Output the (x, y) coordinate of the center of the cell containing the given text.  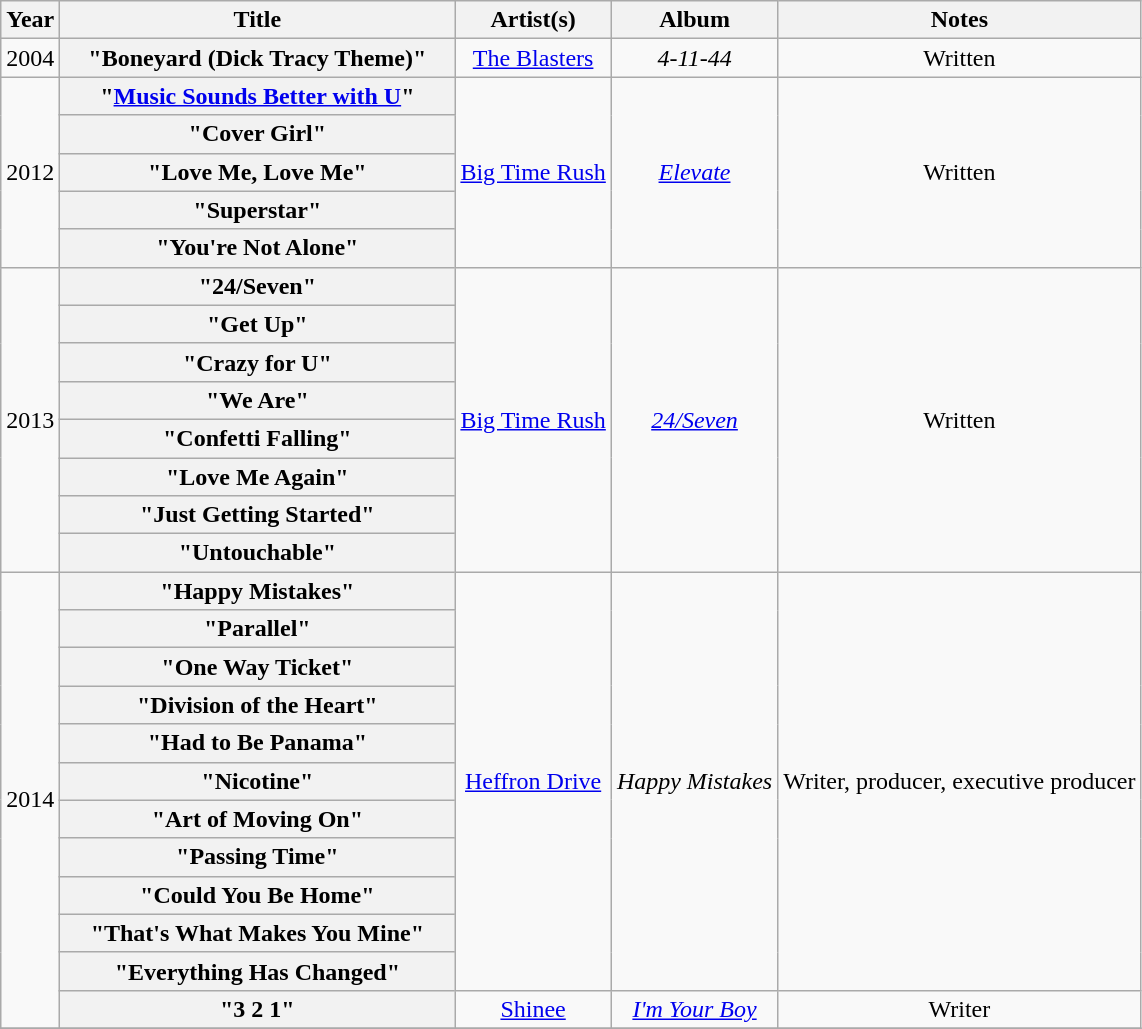
"Untouchable" (258, 553)
Artist(s) (533, 20)
2014 (30, 800)
"Music Sounds Better with U" (258, 96)
"Art of Moving On" (258, 819)
Notes (960, 20)
"Could You Be Home" (258, 895)
24/Seven (694, 419)
"Boneyard (Dick Tracy Theme)" (258, 58)
"Get Up" (258, 324)
Title (258, 20)
2004 (30, 58)
"One Way Ticket" (258, 667)
2013 (30, 419)
"Superstar" (258, 210)
"Passing Time" (258, 857)
The Blasters (533, 58)
"Nicotine" (258, 781)
Year (30, 20)
Album (694, 20)
"Love Me Again" (258, 477)
Elevate (694, 172)
"Division of the Heart" (258, 705)
"Parallel" (258, 629)
"Just Getting Started" (258, 515)
Shinee (533, 1009)
"Happy Mistakes" (258, 591)
4-11-44 (694, 58)
"Love Me, Love Me" (258, 172)
"Crazy for U" (258, 362)
Writer, producer, executive producer (960, 782)
"Everything Has Changed" (258, 971)
"We Are" (258, 400)
"That's What Makes You Mine" (258, 933)
"Confetti Falling" (258, 438)
"Cover Girl" (258, 134)
"3 2 1" (258, 1009)
"Had to Be Panama" (258, 743)
"You're Not Alone" (258, 248)
Heffron Drive (533, 782)
"24/Seven" (258, 286)
Writer (960, 1009)
Happy Mistakes (694, 782)
I'm Your Boy (694, 1009)
2012 (30, 172)
